Extract the [X, Y] coordinate from the center of the cell holding the provided text.  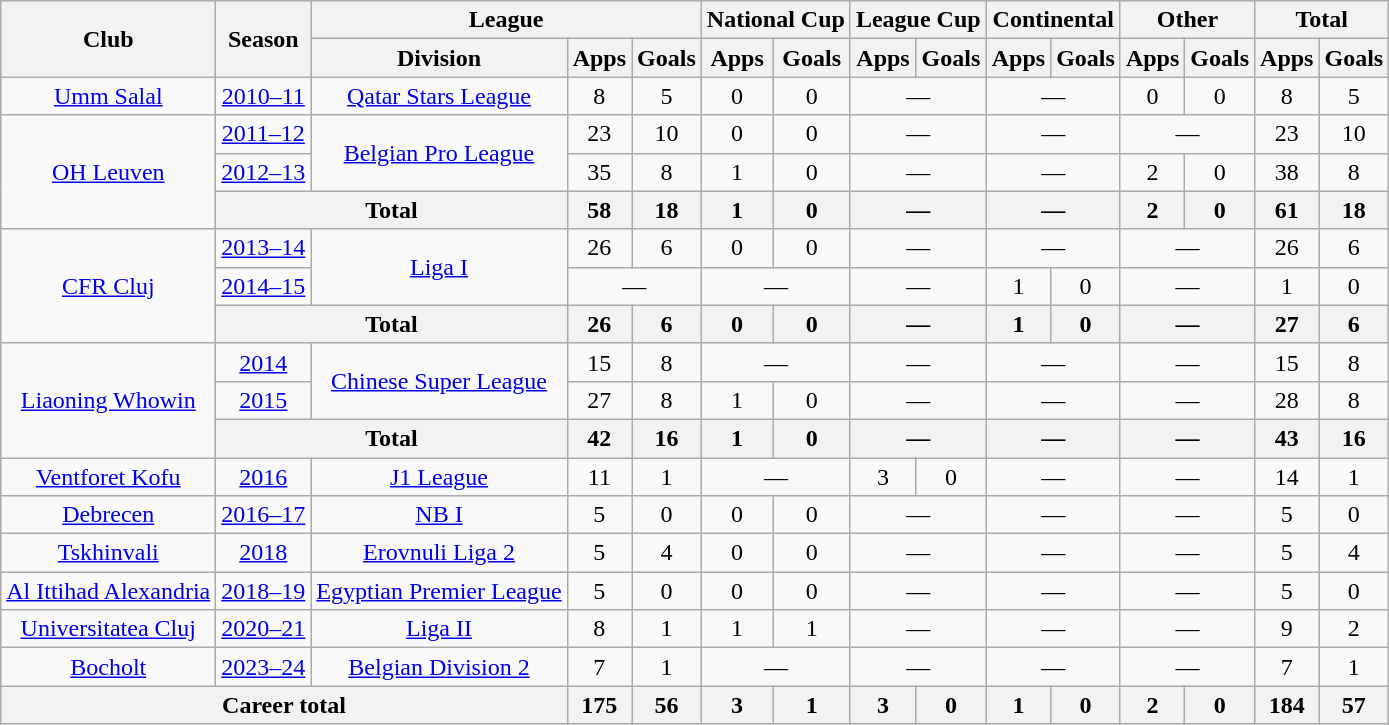
184 [1287, 705]
League [506, 20]
Erovnuli Liga 2 [439, 553]
Other [1187, 20]
35 [599, 172]
2014 [264, 362]
Universitatea Cluj [108, 629]
2016 [264, 477]
56 [667, 705]
Egyptian Premier League [439, 591]
J1 League [439, 477]
National Cup [776, 20]
Liga II [439, 629]
58 [599, 210]
2020–21 [264, 629]
2013–14 [264, 248]
38 [1287, 172]
OH Leuven [108, 172]
2012–13 [264, 172]
Career total [284, 705]
2010–11 [264, 96]
2023–24 [264, 667]
League Cup [918, 20]
2015 [264, 400]
Tskhinvali [108, 553]
Debrecen [108, 515]
CFR Cluj [108, 286]
2018 [264, 553]
Season [264, 39]
NB I [439, 515]
2018–19 [264, 591]
2011–12 [264, 134]
Liga I [439, 267]
2016–17 [264, 515]
Belgian Pro League [439, 153]
Club [108, 39]
Belgian Division 2 [439, 667]
175 [599, 705]
Ventforet Kofu [108, 477]
Umm Salal [108, 96]
Continental [1053, 20]
2014–15 [264, 286]
28 [1287, 400]
9 [1287, 629]
Chinese Super League [439, 381]
Qatar Stars League [439, 96]
42 [599, 438]
14 [1287, 477]
Liaoning Whowin [108, 400]
57 [1354, 705]
61 [1287, 210]
Bocholt [108, 667]
11 [599, 477]
Al Ittihad Alexandria [108, 591]
43 [1287, 438]
Division [439, 58]
